Output the [X, Y] coordinate of the center of the cell containing the given text.  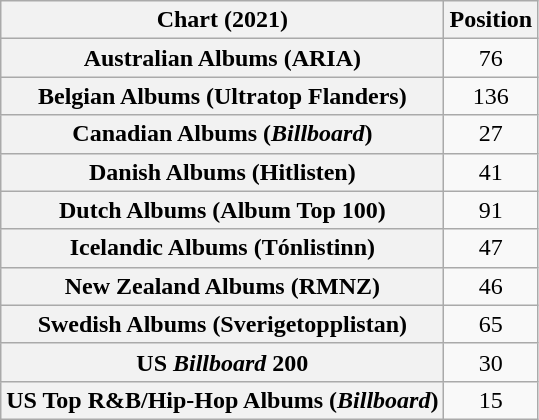
91 [491, 210]
Dutch Albums (Album Top 100) [222, 210]
30 [491, 362]
US Billboard 200 [222, 362]
US Top R&B/Hip-Hop Albums (Billboard) [222, 400]
Position [491, 20]
Icelandic Albums (Tónlistinn) [222, 248]
15 [491, 400]
47 [491, 248]
Chart (2021) [222, 20]
Swedish Albums (Sverigetopplistan) [222, 324]
Australian Albums (ARIA) [222, 58]
Danish Albums (Hitlisten) [222, 172]
76 [491, 58]
27 [491, 134]
65 [491, 324]
46 [491, 286]
New Zealand Albums (RMNZ) [222, 286]
Belgian Albums (Ultratop Flanders) [222, 96]
Canadian Albums (Billboard) [222, 134]
41 [491, 172]
136 [491, 96]
